Output the [x, y] coordinate of the center of the cell containing the given text.  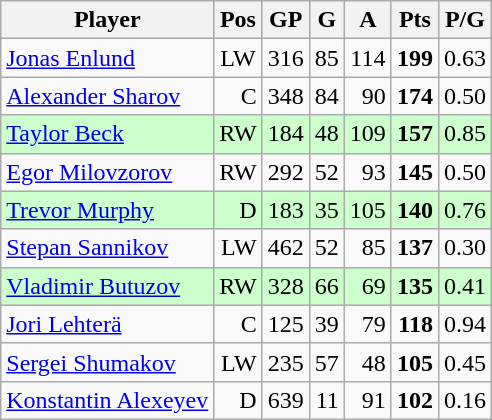
118 [414, 324]
A [368, 20]
Trevor Murphy [108, 210]
79 [368, 324]
157 [414, 134]
Alexander Sharov [108, 96]
91 [368, 400]
0.85 [464, 134]
Player [108, 20]
462 [286, 248]
GP [286, 20]
11 [326, 400]
Vladimir Butuzov [108, 286]
G [326, 20]
57 [326, 362]
Egor Milovzorov [108, 172]
135 [414, 286]
Konstantin Alexeyev [108, 400]
0.76 [464, 210]
125 [286, 324]
0.63 [464, 58]
0.41 [464, 286]
199 [414, 58]
140 [414, 210]
0.30 [464, 248]
639 [286, 400]
137 [414, 248]
0.45 [464, 362]
66 [326, 286]
Jonas Enlund [108, 58]
348 [286, 96]
69 [368, 286]
Jori Lehterä [108, 324]
P/G [464, 20]
114 [368, 58]
Taylor Beck [108, 134]
39 [326, 324]
109 [368, 134]
35 [326, 210]
0.94 [464, 324]
Sergei Shumakov [108, 362]
316 [286, 58]
Pos [238, 20]
93 [368, 172]
102 [414, 400]
90 [368, 96]
183 [286, 210]
235 [286, 362]
328 [286, 286]
Stepan Sannikov [108, 248]
145 [414, 172]
184 [286, 134]
0.16 [464, 400]
Pts [414, 20]
174 [414, 96]
84 [326, 96]
292 [286, 172]
